Locate the cell with the specified text and output its (x, y) center coordinate. 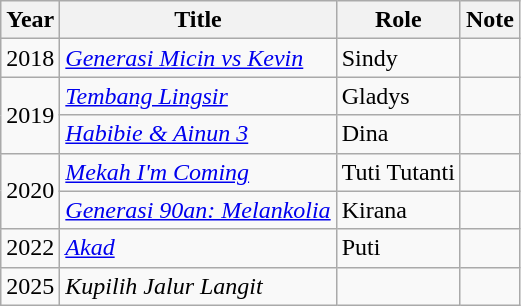
Kirana (398, 210)
Gladys (398, 96)
Tuti Tutanti (398, 172)
Generasi Micin vs Kevin (198, 58)
Mekah I'm Coming (198, 172)
2020 (30, 191)
Role (398, 20)
Habibie & Ainun 3 (198, 134)
2018 (30, 58)
Tembang Lingsir (198, 96)
Kupilih Jalur Langit (198, 286)
Year (30, 20)
2019 (30, 115)
Note (490, 20)
Generasi 90an: Melankolia (198, 210)
Akad (198, 248)
2022 (30, 248)
Puti (398, 248)
Dina (398, 134)
Title (198, 20)
Sindy (398, 58)
2025 (30, 286)
